Determine the (X, Y) coordinate at the center of the cell enclosing the given text.  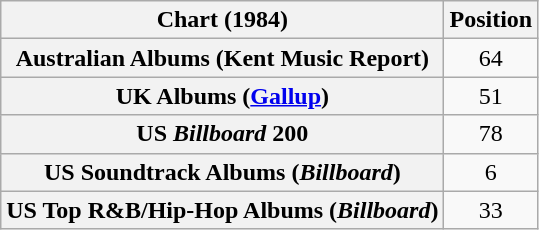
78 (491, 134)
US Soundtrack Albums (Billboard) (222, 172)
US Billboard 200 (222, 134)
64 (491, 58)
Position (491, 20)
Australian Albums (Kent Music Report) (222, 58)
51 (491, 96)
Chart (1984) (222, 20)
US Top R&B/Hip-Hop Albums (Billboard) (222, 210)
UK Albums (Gallup) (222, 96)
6 (491, 172)
33 (491, 210)
